Locate the cell with the specified text and output its (X, Y) center coordinate. 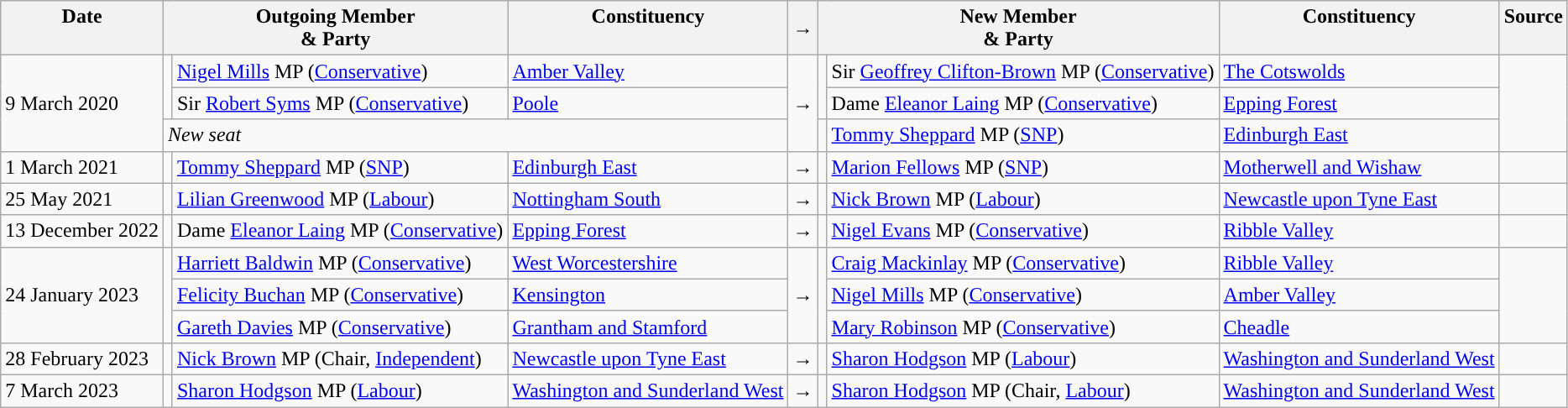
Nigel Evans MP (Conservative) (1022, 231)
Marion Fellows MP (SNP) (1022, 167)
Source (1533, 29)
Sir Geoffrey Clifton-Brown MP (Conservative) (1022, 71)
Harriett Baldwin MP (Conservative) (339, 263)
Kensington (648, 295)
Felicity Buchan MP (Conservative) (339, 295)
New Member& Party (1018, 29)
1 March 2021 (82, 167)
25 May 2021 (82, 199)
24 January 2023 (82, 295)
New seat (475, 135)
Grantham and Stamford (648, 327)
13 December 2022 (82, 231)
28 February 2023 (82, 358)
Mary Robinson MP (Conservative) (1022, 327)
Cheadle (1359, 327)
The Cotswolds (1359, 71)
Outgoing Member& Party (335, 29)
Poole (648, 103)
9 March 2020 (82, 103)
Lilian Greenwood MP (Labour) (339, 199)
Nottingham South (648, 199)
Nick Brown MP (Chair, Independent) (339, 358)
Sharon Hodgson MP (Chair, Labour) (1022, 390)
Craig Mackinlay MP (Conservative) (1022, 263)
Nick Brown MP (Labour) (1022, 199)
Sir Robert Syms MP (Conservative) (339, 103)
Gareth Davies MP (Conservative) (339, 327)
Date (82, 29)
7 March 2023 (82, 390)
West Worcestershire (648, 263)
Motherwell and Wishaw (1359, 167)
